Determine the (X, Y) coordinate at the center of the cell enclosing the given text.  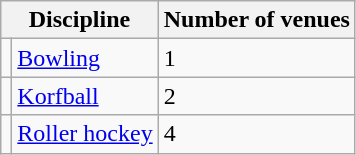
Discipline (80, 20)
2 (256, 96)
Number of venues (256, 20)
Roller hockey (85, 134)
Korfball (85, 96)
1 (256, 58)
4 (256, 134)
Bowling (85, 58)
